Identify which cell holds the provided text, then report its [X, Y] central coordinate. 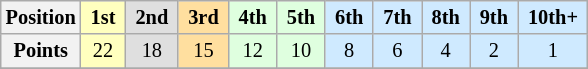
10th+ [553, 17]
6 [397, 51]
9th [494, 17]
7th [397, 17]
Points [41, 51]
18 [152, 51]
12 [253, 51]
4 [446, 51]
22 [104, 51]
10 [301, 51]
4th [253, 17]
5th [301, 17]
2nd [152, 17]
8th [446, 17]
Position [41, 17]
1 [553, 51]
6th [349, 17]
15 [203, 51]
2 [494, 51]
8 [349, 51]
1st [104, 17]
3rd [203, 17]
